Return [x, y] of the center of cell containing provided text 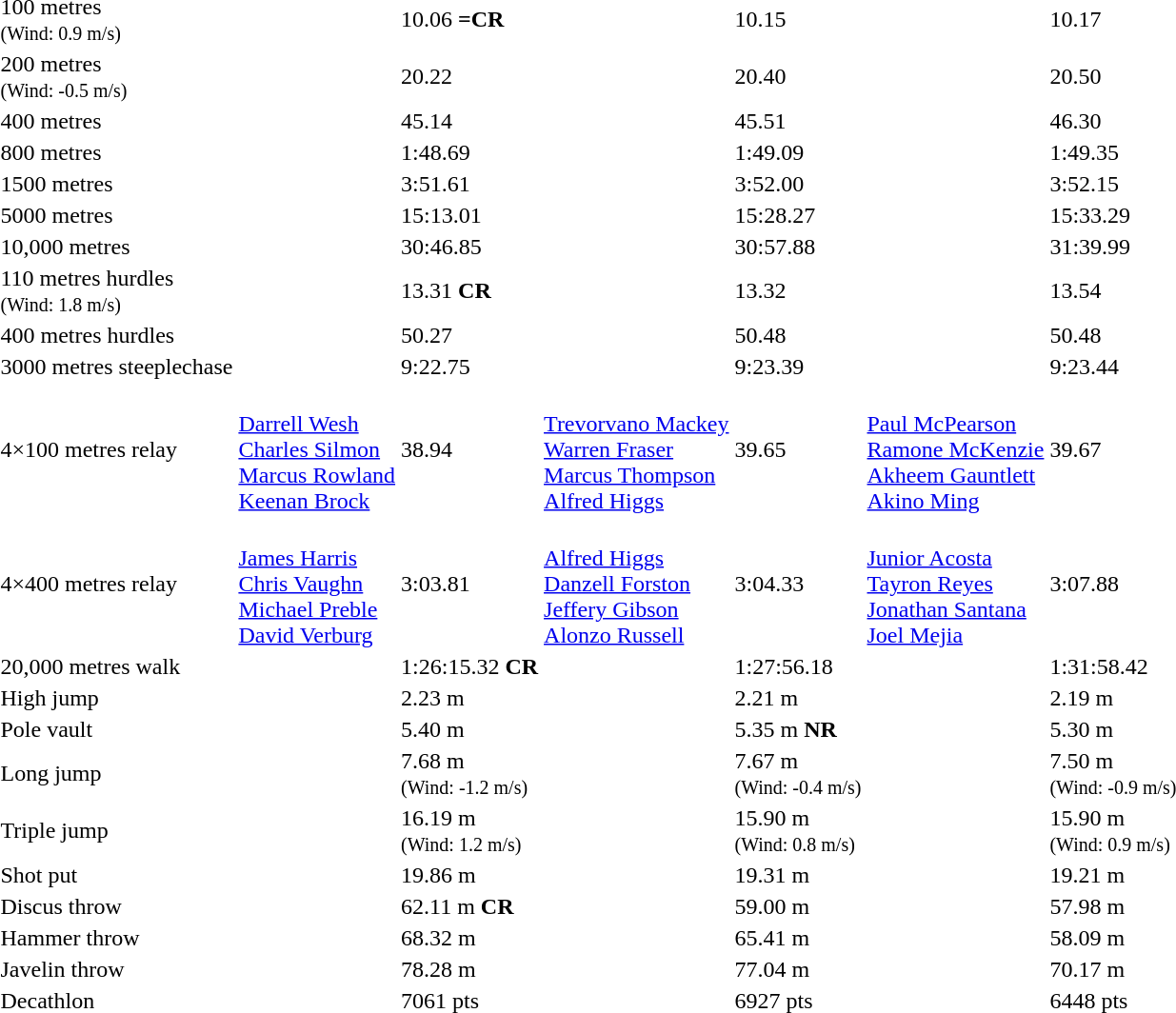
1:48.69 [470, 152]
13.32 [798, 291]
James HarrisChris VaughnMichael PrebleDavid Verburg [317, 584]
50.48 [798, 335]
15:28.27 [798, 215]
7.67 m(Wind: -0.4 m/s) [798, 773]
9:23.39 [798, 367]
1:26:15.32 CR [470, 666]
Alfred HiggsDanzell ForstonJeffery GibsonAlonzo Russell [636, 584]
13.31 CR [470, 291]
3:52.00 [798, 184]
2.21 m [798, 698]
9:22.75 [470, 367]
7.68 m(Wind: -1.2 m/s) [470, 773]
20.22 [470, 76]
3:03.81 [470, 584]
Paul McPearsonRamone McKenzieAkheem GauntlettAkino Ming [956, 449]
30:57.88 [798, 247]
45.14 [470, 121]
39.65 [798, 449]
50.27 [470, 335]
77.04 m [798, 969]
65.41 m [798, 938]
59.00 m [798, 906]
2.23 m [470, 698]
20.40 [798, 76]
62.11 m CR [470, 906]
15.90 m(Wind: 0.8 m/s) [798, 830]
Trevorvano MackeyWarren FraserMarcus ThompsonAlfred Higgs [636, 449]
45.51 [798, 121]
Junior AcostaTayron ReyesJonathan SantanaJoel Mejia [956, 584]
38.94 [470, 449]
15:13.01 [470, 215]
3:04.33 [798, 584]
30:46.85 [470, 247]
78.28 m [470, 969]
5.35 m NR [798, 729]
68.32 m [470, 938]
1:27:56.18 [798, 666]
5.40 m [470, 729]
Darrell WeshCharles SilmonMarcus RowlandKeenan Brock [317, 449]
19.86 m [470, 875]
19.31 m [798, 875]
1:49.09 [798, 152]
3:51.61 [470, 184]
16.19 m(Wind: 1.2 m/s) [470, 830]
